Detect which cell encompasses the target text, then output its (x, y) center coordinate. 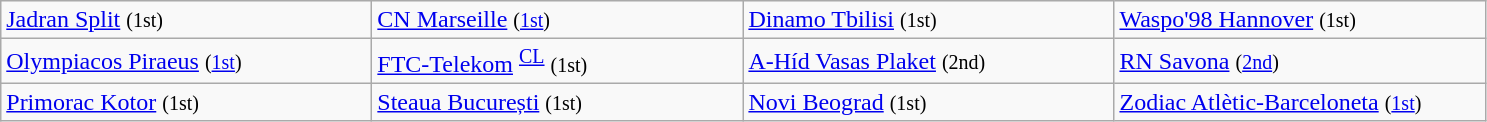
Zodiac Atlètic-Barceloneta (1st) (1300, 102)
CN Marseille (1st) (558, 20)
Primorac Kotor (1st) (186, 102)
Jadran Split (1st) (186, 20)
Novi Beograd (1st) (928, 102)
Dinamo Tbilisi (1st) (928, 20)
Waspo'98 Hannover (1st) (1300, 20)
FTC-Telekom CL (1st) (558, 62)
RN Savona (2nd) (1300, 62)
Steaua București (1st) (558, 102)
Olympiacos Piraeus (1st) (186, 62)
A-Híd Vasas Plaket (2nd) (928, 62)
